Search for the cell housing the specified text and yield its [x, y] center coordinate. 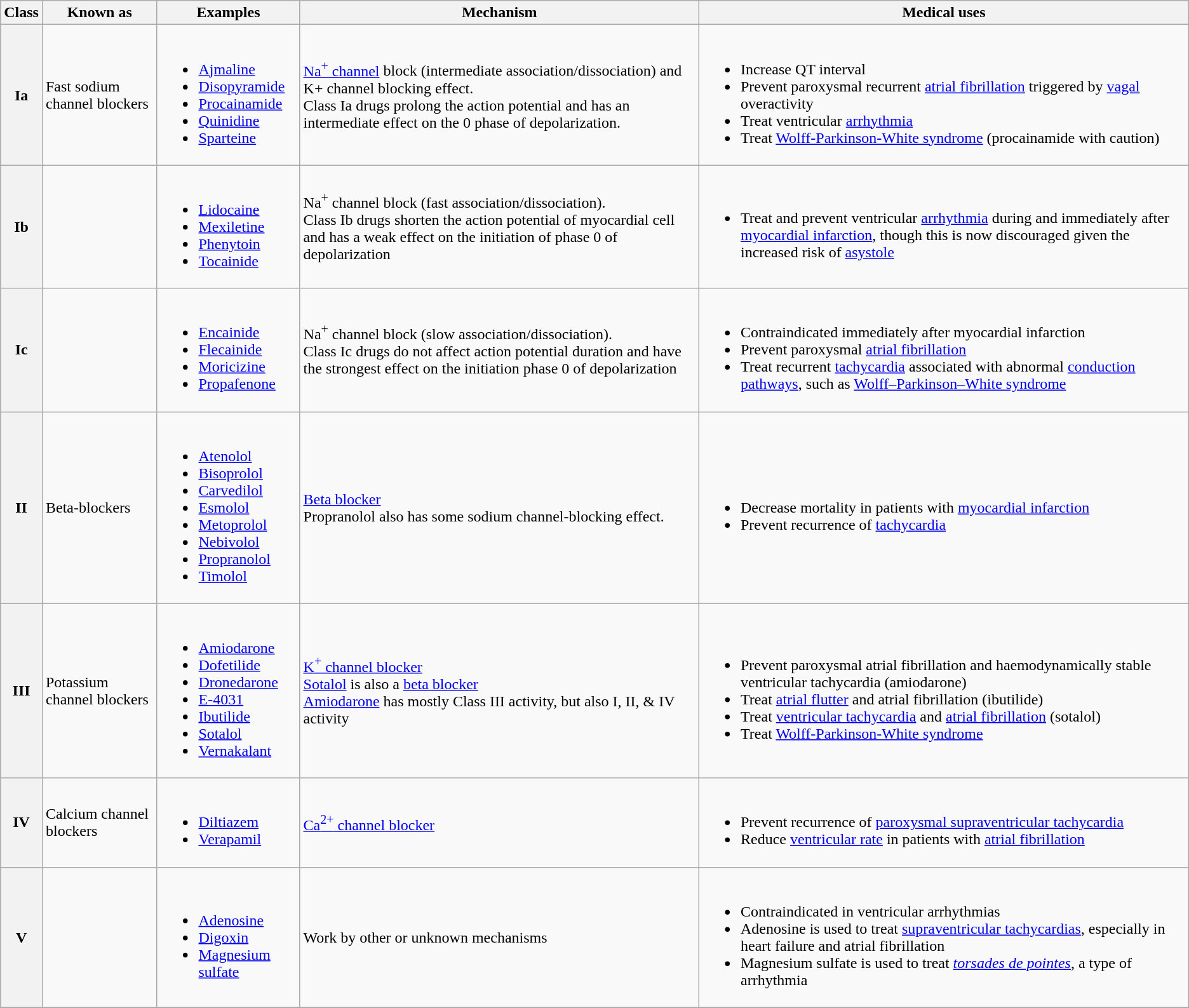
Potassium channel blockers [99, 691]
Mechanism [499, 13]
AdenosineDigoxinMagnesium sulfate [229, 937]
Ic [22, 350]
LidocaineMexiletinePhenytoinTocainide [229, 227]
Prevent recurrence of paroxysmal supraventricular tachycardiaReduce ventricular rate in patients with atrial fibrillation [944, 823]
AjmalineDisopyramideProcainamideQuinidineSparteine [229, 95]
Fast sodium channel blockers [99, 95]
Known as [99, 13]
AmiodaroneDofetilideDronedaroneE-4031IbutilideSotalolVernakalant [229, 691]
Beta-blockers [99, 507]
V [22, 937]
Calcium channel blockers [99, 823]
AtenololBisoprololCarvedilolEsmololMetoprololNebivololPropranololTimolol [229, 507]
EncainideFlecainideMoricizinePropafenone [229, 350]
DiltiazemVerapamil [229, 823]
Work by other or unknown mechanisms [499, 937]
Medical uses [944, 13]
Ib [22, 227]
Class [22, 13]
Decrease mortality in patients with myocardial infarctionPrevent recurrence of tachycardia [944, 507]
K+ channel blockerSotalol is also a beta blocker Amiodarone has mostly Class III activity, but also I, II, & IV activity [499, 691]
Beta blockerPropranolol also has some sodium channel-blocking effect. [499, 507]
IV [22, 823]
Examples [229, 13]
II [22, 507]
Ca2+ channel blocker [499, 823]
Ia [22, 95]
III [22, 691]
